Return the [X, Y] coordinate for the center point of the cell that contains the specified text.  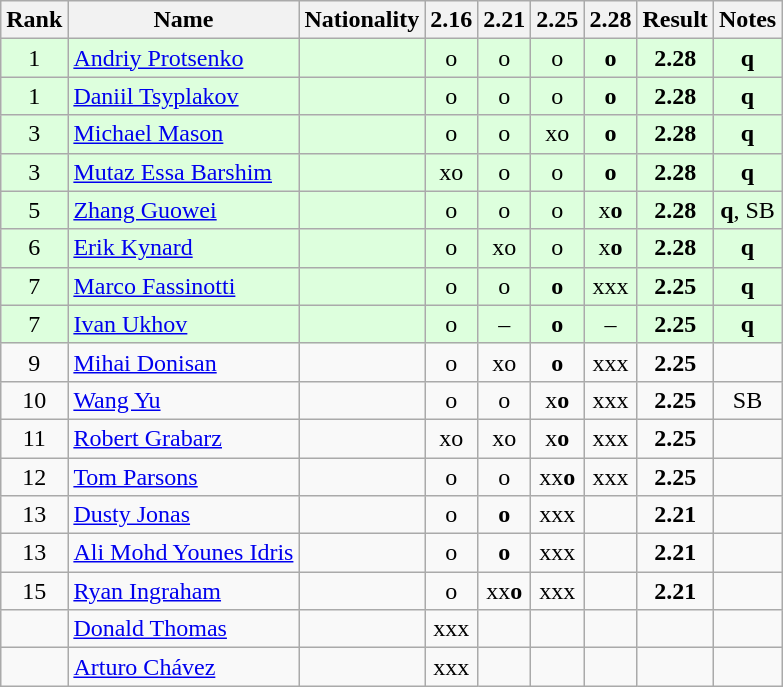
15 [34, 591]
Robert Grabarz [184, 438]
Ivan Ukhov [184, 324]
Result [675, 20]
Rank [34, 20]
Michael Mason [184, 134]
Nationality [362, 20]
Andriy Protsenko [184, 58]
Ali Mohd Younes Idris [184, 553]
5 [34, 210]
Mutaz Essa Barshim [184, 172]
Zhang Guowei [184, 210]
q, SB [747, 210]
2.16 [452, 20]
Marco Fassinotti [184, 286]
Dusty Jonas [184, 515]
11 [34, 438]
Donald Thomas [184, 629]
Mihai Donisan [184, 362]
Ryan Ingraham [184, 591]
Arturo Chávez [184, 667]
Daniil Tsyplakov [184, 96]
Notes [747, 20]
Name [184, 20]
6 [34, 248]
Wang Yu [184, 400]
12 [34, 477]
Erik Kynard [184, 248]
10 [34, 400]
9 [34, 362]
Tom Parsons [184, 477]
SB [747, 400]
